Provide the [X, Y] coordinate of the cell's center where the given text is located.  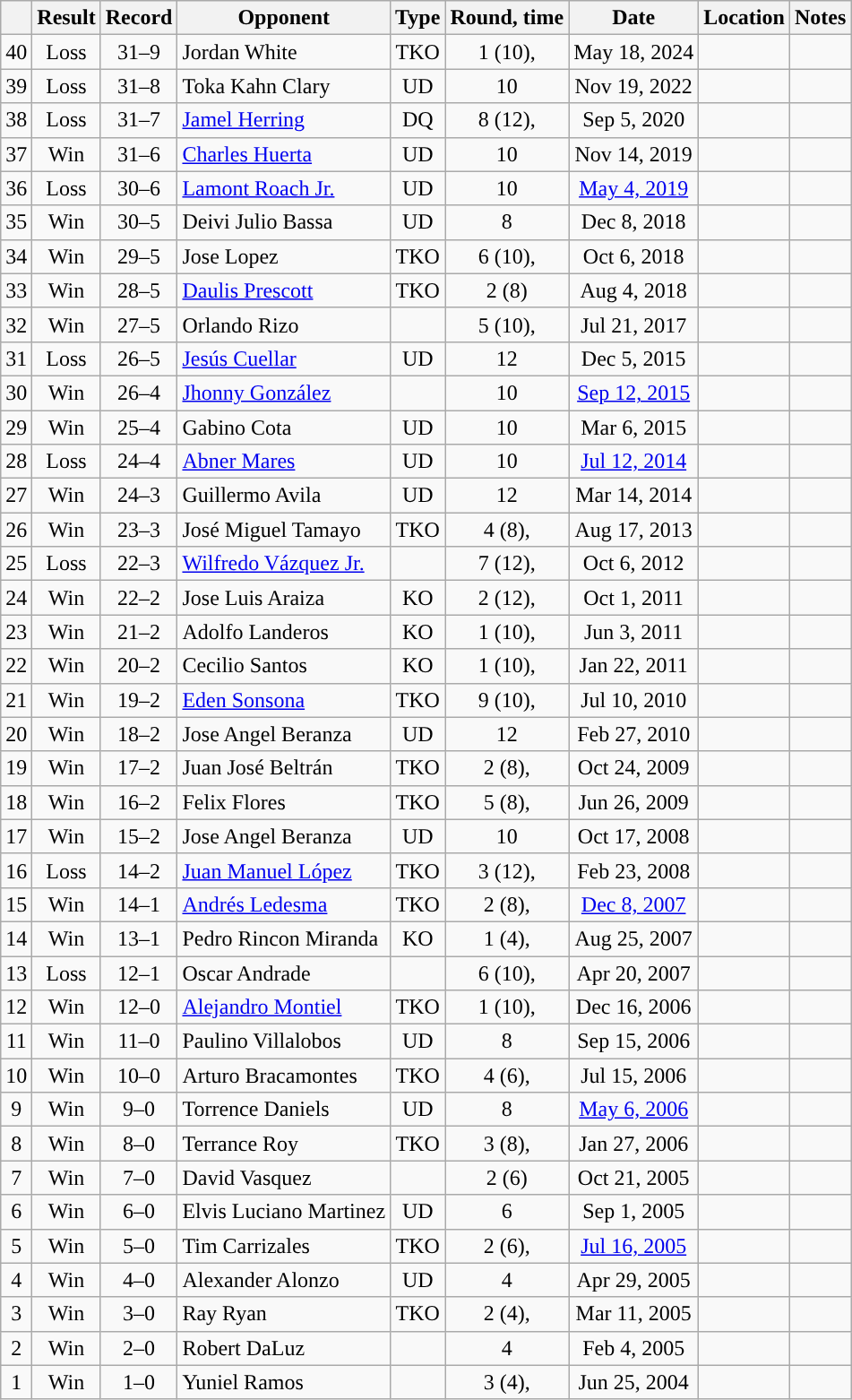
34 [16, 256]
Type [417, 18]
Abner Mares [284, 462]
Sep 1, 2005 [634, 1212]
Jose Luis Araiza [284, 598]
Paulino Villalobos [284, 1041]
35 [16, 222]
Eden Sonsona [284, 700]
8–0 [139, 1144]
Dec 8, 2018 [634, 222]
14–1 [139, 904]
Nov 14, 2019 [634, 154]
3 (4), [507, 1382]
19 [16, 768]
4 (8), [507, 530]
José Miguel Tamayo [284, 530]
Sep 15, 2006 [634, 1041]
Guillermo Avila [284, 496]
23–3 [139, 530]
Oct 1, 2011 [634, 598]
26–4 [139, 393]
8 (12), [507, 120]
31–7 [139, 120]
Jan 22, 2011 [634, 666]
18–2 [139, 734]
Terrance Roy [284, 1144]
Apr 29, 2005 [634, 1280]
Jose Lopez [284, 256]
7 (12), [507, 564]
27–5 [139, 324]
Oscar Andrade [284, 972]
39 [16, 86]
Record [139, 18]
12–1 [139, 972]
Feb 4, 2005 [634, 1348]
May 6, 2006 [634, 1110]
26 [16, 530]
Jamel Herring [284, 120]
38 [16, 120]
2 (6), [507, 1246]
2 (12), [507, 598]
Jul 10, 2010 [634, 700]
Arturo Bracamontes [284, 1076]
Lamont Roach Jr. [284, 188]
2–0 [139, 1348]
Date [634, 18]
31–6 [139, 154]
Yuniel Ramos [284, 1382]
25 [16, 564]
Notes [820, 18]
14 [16, 938]
Cecilio Santos [284, 666]
Sep 5, 2020 [634, 120]
14–2 [139, 870]
17 [16, 836]
6–0 [139, 1212]
Jun 26, 2009 [634, 802]
Aug 25, 2007 [634, 938]
Daulis Prescott [284, 290]
29–5 [139, 256]
30 [16, 393]
Charles Huerta [284, 154]
7 [16, 1178]
17–2 [139, 768]
24–4 [139, 462]
Gabino Cota [284, 428]
Jul 16, 2005 [634, 1246]
Jul 12, 2014 [634, 462]
Jesús Cuellar [284, 359]
29 [16, 428]
3 (12), [507, 870]
2 (6) [507, 1178]
Torrence Daniels [284, 1110]
2 [16, 1348]
16–2 [139, 802]
Jul 21, 2017 [634, 324]
Wilfredo Vázquez Jr. [284, 564]
David Vasquez [284, 1178]
Nov 19, 2022 [634, 86]
Apr 20, 2007 [634, 972]
Jun 25, 2004 [634, 1382]
25–4 [139, 428]
Feb 23, 2008 [634, 870]
Alejandro Montiel [284, 1007]
12–0 [139, 1007]
3 (8), [507, 1144]
Dec 16, 2006 [634, 1007]
13–1 [139, 938]
Aug 17, 2013 [634, 530]
2 (8) [507, 290]
24 [16, 598]
33 [16, 290]
Jhonny González [284, 393]
2 (4), [507, 1314]
Round, time [507, 18]
May 4, 2019 [634, 188]
Oct 17, 2008 [634, 836]
Location [744, 18]
DQ [417, 120]
Alexander Alonzo [284, 1280]
Adolfo Landeros [284, 632]
9 (10), [507, 700]
Jan 27, 2006 [634, 1144]
Oct 6, 2018 [634, 256]
13 [16, 972]
Opponent [284, 18]
21 [16, 700]
5 (10), [507, 324]
18 [16, 802]
27 [16, 496]
Jordan White [284, 52]
28 [16, 462]
21–2 [139, 632]
36 [16, 188]
37 [16, 154]
31 [16, 359]
1 (4), [507, 938]
16 [16, 870]
10–0 [139, 1076]
Ray Ryan [284, 1314]
Felix Flores [284, 802]
15–2 [139, 836]
Pedro Rincon Miranda [284, 938]
Deivi Julio Bassa [284, 222]
11–0 [139, 1041]
1 [16, 1382]
Robert DaLuz [284, 1348]
Mar 14, 2014 [634, 496]
20–2 [139, 666]
5 (8), [507, 802]
30–5 [139, 222]
Tim Carrizales [284, 1246]
Jun 3, 2011 [634, 632]
Oct 6, 2012 [634, 564]
Andrés Ledesma [284, 904]
Elvis Luciano Martinez [284, 1212]
Juan José Beltrán [284, 768]
May 18, 2024 [634, 52]
Mar 6, 2015 [634, 428]
Dec 5, 2015 [634, 359]
30–6 [139, 188]
5 [16, 1246]
32 [16, 324]
22–3 [139, 564]
24–3 [139, 496]
9–0 [139, 1110]
15 [16, 904]
26–5 [139, 359]
4 (6), [507, 1076]
Orlando Rizo [284, 324]
3–0 [139, 1314]
Juan Manuel López [284, 870]
7–0 [139, 1178]
Jul 15, 2006 [634, 1076]
4–0 [139, 1280]
Feb 27, 2010 [634, 734]
Aug 4, 2018 [634, 290]
23 [16, 632]
20 [16, 734]
22–2 [139, 598]
Result [66, 18]
Sep 12, 2015 [634, 393]
Toka Kahn Clary [284, 86]
Oct 21, 2005 [634, 1178]
22 [16, 666]
40 [16, 52]
5–0 [139, 1246]
19–2 [139, 700]
28–5 [139, 290]
Dec 8, 2007 [634, 904]
Mar 11, 2005 [634, 1314]
1–0 [139, 1382]
3 [16, 1314]
31–9 [139, 52]
9 [16, 1110]
Oct 24, 2009 [634, 768]
31–8 [139, 86]
11 [16, 1041]
